Output the (X, Y) coordinate of the center of the cell containing the given text.  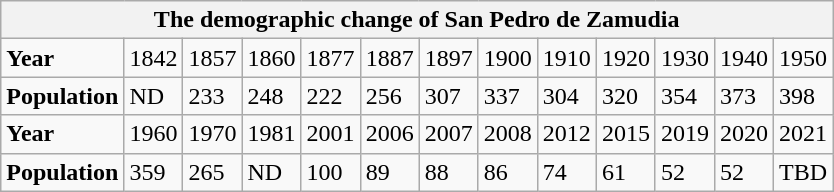
2001 (330, 134)
61 (626, 172)
1900 (508, 58)
1897 (448, 58)
100 (330, 172)
233 (212, 96)
88 (448, 172)
1970 (212, 134)
2007 (448, 134)
304 (566, 96)
1860 (272, 58)
1887 (390, 58)
1930 (684, 58)
2006 (390, 134)
398 (804, 96)
1910 (566, 58)
373 (744, 96)
2019 (684, 134)
359 (154, 172)
2012 (566, 134)
The demographic change of San Pedro de Zamudia (417, 20)
307 (448, 96)
74 (566, 172)
2021 (804, 134)
TBD (804, 172)
2015 (626, 134)
354 (684, 96)
89 (390, 172)
248 (272, 96)
265 (212, 172)
2020 (744, 134)
1857 (212, 58)
1981 (272, 134)
86 (508, 172)
337 (508, 96)
222 (330, 96)
1960 (154, 134)
1950 (804, 58)
2008 (508, 134)
1940 (744, 58)
256 (390, 96)
320 (626, 96)
1877 (330, 58)
1920 (626, 58)
1842 (154, 58)
